Scan for the cell matching the given text and deliver its (x, y) coordinate at center. 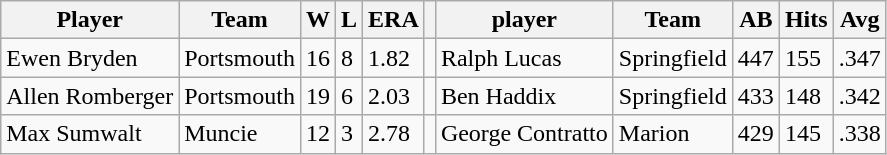
8 (348, 58)
Muncie (240, 134)
Allen Romberger (90, 96)
.338 (860, 134)
19 (318, 96)
6 (348, 96)
Ewen Bryden (90, 58)
George Contratto (524, 134)
12 (318, 134)
Avg (860, 20)
Hits (806, 20)
Ben Haddix (524, 96)
429 (756, 134)
ERA (394, 20)
447 (756, 58)
Marion (672, 134)
2.78 (394, 134)
.347 (860, 58)
433 (756, 96)
1.82 (394, 58)
155 (806, 58)
16 (318, 58)
Player (90, 20)
3 (348, 134)
Max Sumwalt (90, 134)
player (524, 20)
2.03 (394, 96)
W (318, 20)
148 (806, 96)
.342 (860, 96)
L (348, 20)
Ralph Lucas (524, 58)
AB (756, 20)
145 (806, 134)
